Detect which cell encompasses the target text, then output its (x, y) center coordinate. 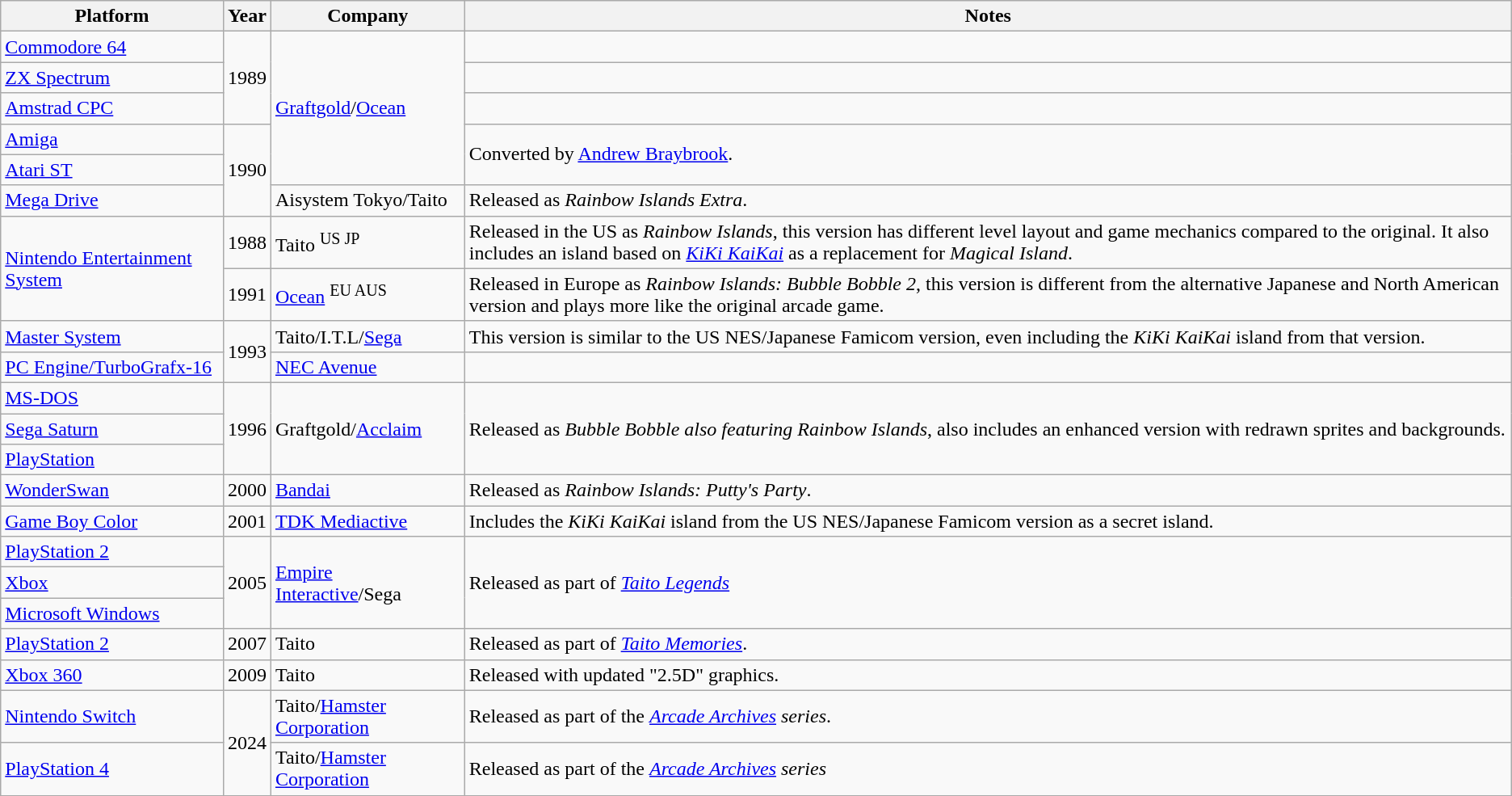
Atari ST (112, 170)
Taito/I.T.L/Sega (367, 336)
Commodore 64 (112, 47)
2001 (247, 521)
MS-DOS (112, 398)
WonderSwan (112, 491)
Company (367, 16)
Taito US JP (367, 242)
TDK Mediactive (367, 521)
Graftgold/Acclaim (367, 428)
1990 (247, 170)
PC Engine/TurboGrafx-16 (112, 367)
Amstrad CPC (112, 108)
1993 (247, 352)
Includes the KiKi KaiKai island from the US NES/Japanese Famicom version as a secret island. (988, 521)
Released as part of Taito Memories. (988, 644)
This version is similar to the US NES/Japanese Famicom version, even including the KiKi KaiKai island from that version. (988, 336)
2000 (247, 491)
Converted by Andrew Braybrook. (988, 154)
1988 (247, 242)
ZX Spectrum (112, 78)
Released as Rainbow Islands Extra. (988, 200)
PlayStation (112, 460)
1991 (247, 294)
Nintendo Entertainment System (112, 268)
Aisystem Tokyo/Taito (367, 200)
2009 (247, 675)
Empire Interactive/Sega (367, 583)
Graftgold/Ocean (367, 108)
Released as part of the Arcade Archives series. (988, 716)
Sega Saturn (112, 429)
2007 (247, 644)
Released with updated "2.5D" graphics. (988, 675)
Released as Bubble Bobble also featuring Rainbow Islands, also includes an enhanced version with redrawn sprites and backgrounds. (988, 428)
2024 (247, 743)
1989 (247, 78)
Mega Drive (112, 200)
Ocean EU AUS (367, 294)
Released as part of the Arcade Archives series (988, 769)
Released as Rainbow Islands: Putty's Party. (988, 491)
Released as part of Taito Legends (988, 583)
Xbox 360 (112, 675)
Year (247, 16)
2005 (247, 583)
Platform (112, 16)
Master System (112, 336)
1996 (247, 428)
Xbox (112, 583)
Bandai (367, 491)
NEC Avenue (367, 367)
PlayStation 4 (112, 769)
Microsoft Windows (112, 613)
Game Boy Color (112, 521)
Notes (988, 16)
Amiga (112, 139)
Nintendo Switch (112, 716)
